Determine the [X, Y] coordinate at the center of the cell enclosing the given text.  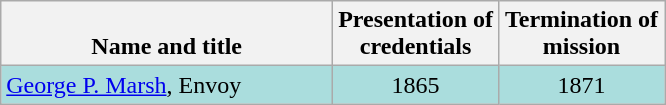
Termination ofmission [582, 34]
1871 [582, 85]
Presentation ofcredentials [416, 34]
George P. Marsh, Envoy [167, 85]
Name and title [167, 34]
1865 [416, 85]
